Capture the cell that displays the provided text and extract its [X, Y] central coordinate. 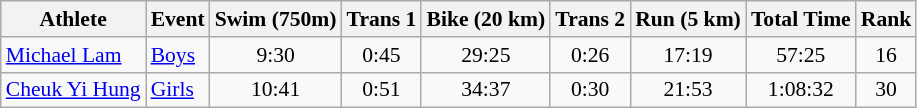
Boys [178, 55]
0:30 [590, 90]
17:19 [688, 55]
1:08:32 [801, 90]
Cheuk Yi Hung [74, 90]
0:26 [590, 55]
Rank [886, 19]
Swim (750m) [276, 19]
16 [886, 55]
Trans 2 [590, 19]
Total Time [801, 19]
Trans 1 [382, 19]
Bike (20 km) [486, 19]
Girls [178, 90]
10:41 [276, 90]
9:30 [276, 55]
0:51 [382, 90]
57:25 [801, 55]
0:45 [382, 55]
34:37 [486, 90]
Event [178, 19]
Michael Lam [74, 55]
30 [886, 90]
29:25 [486, 55]
Run (5 km) [688, 19]
Athlete [74, 19]
21:53 [688, 90]
